Return [X, Y] of the center of cell containing provided text 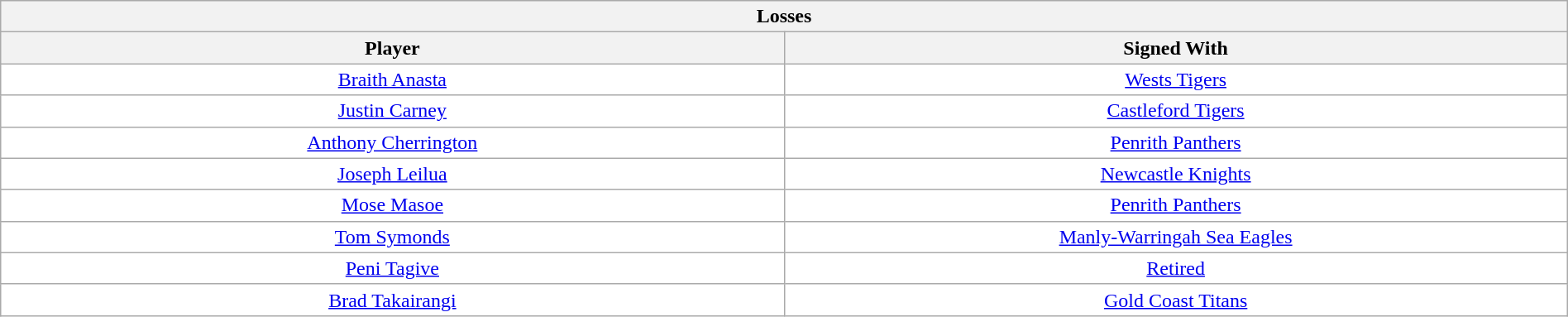
Manly-Warringah Sea Eagles [1176, 237]
Castleford Tigers [1176, 111]
Peni Tagive [392, 268]
Newcastle Knights [1176, 174]
Wests Tigers [1176, 79]
Joseph Leilua [392, 174]
Tom Symonds [392, 237]
Anthony Cherrington [392, 142]
Losses [784, 17]
Retired [1176, 268]
Brad Takairangi [392, 300]
Gold Coast Titans [1176, 300]
Player [392, 48]
Justin Carney [392, 111]
Mose Masoe [392, 205]
Signed With [1176, 48]
Braith Anasta [392, 79]
